Locate the cell with the specified text and output its (x, y) center coordinate. 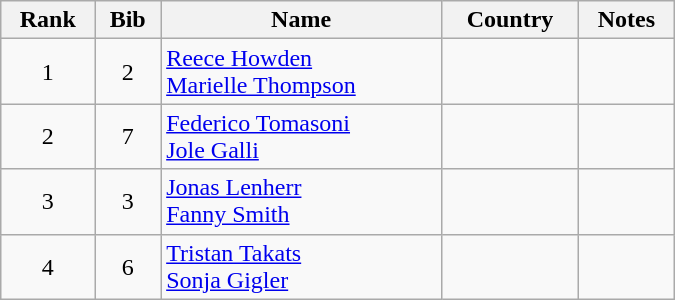
Jonas LenherrFanny Smith (302, 202)
Country (510, 20)
Tristan TakatsSonja Gigler (302, 266)
7 (128, 136)
4 (48, 266)
Name (302, 20)
Reece HowdenMarielle Thompson (302, 72)
Bib (128, 20)
Notes (626, 20)
Federico TomasoniJole Galli (302, 136)
1 (48, 72)
6 (128, 266)
Rank (48, 20)
